Find where the given text appears and provide that cell's center as (X, Y) coordinate. 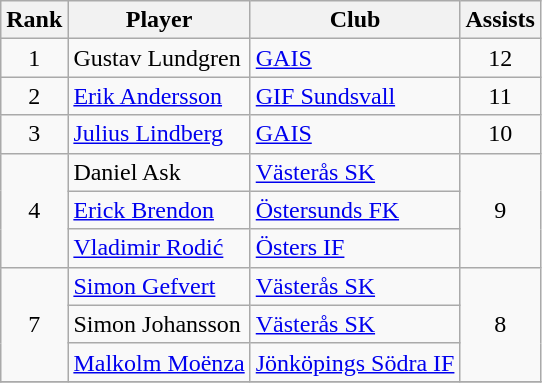
Östers IF (355, 248)
2 (34, 96)
Erick Brendon (159, 210)
Gustav Lundgren (159, 58)
1 (34, 58)
Jönköpings Södra IF (355, 362)
GIF Sundsvall (355, 96)
8 (500, 324)
9 (500, 210)
12 (500, 58)
3 (34, 134)
4 (34, 210)
Rank (34, 20)
Simon Gefvert (159, 286)
Club (355, 20)
Julius Lindberg (159, 134)
Vladimir Rodić (159, 248)
Erik Andersson (159, 96)
Player (159, 20)
Malkolm Moënza (159, 362)
Assists (500, 20)
11 (500, 96)
10 (500, 134)
Daniel Ask (159, 172)
Simon Johansson (159, 324)
Östersunds FK (355, 210)
7 (34, 324)
